Detect which cell encompasses the target text, then output its (x, y) center coordinate. 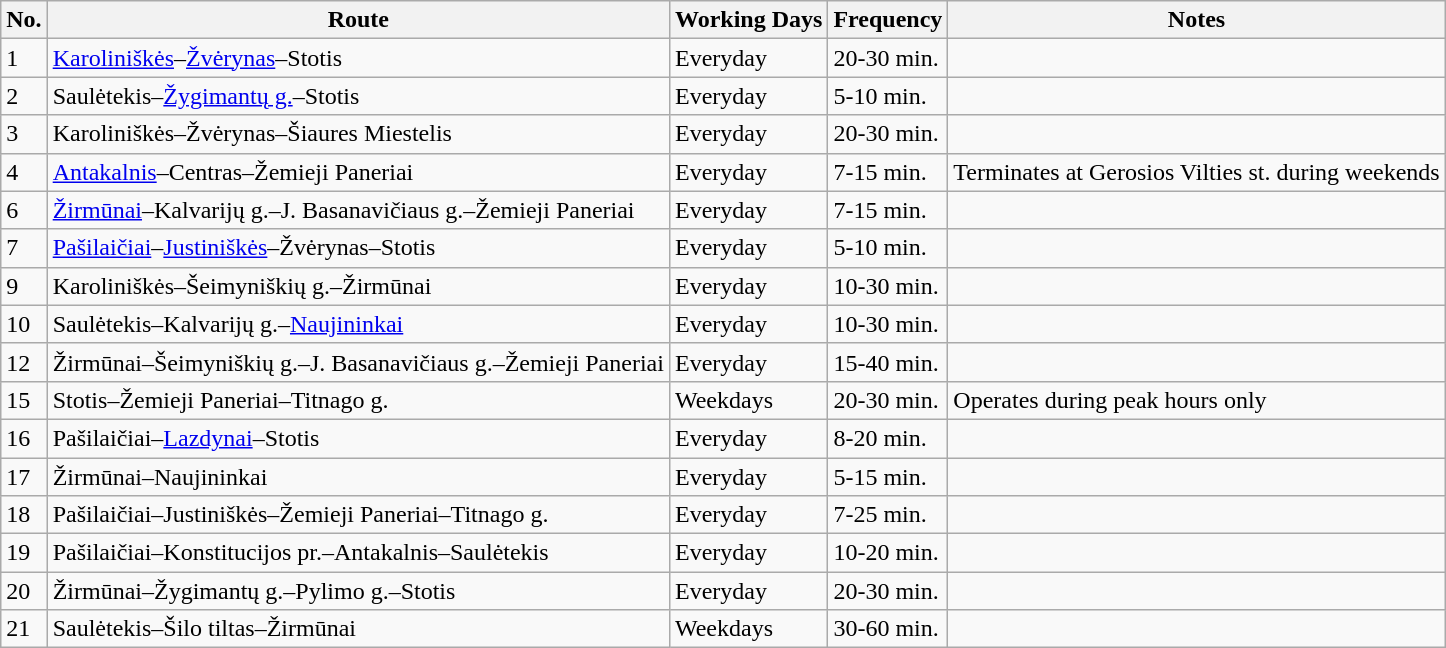
Stotis–Žemieji Paneriai–Titnago g. (358, 400)
Pašilaičiai–Lazdynai–Stotis (358, 438)
Pašilaičiai–Konstitucijos pr.–Antakalnis–Saulėtekis (358, 553)
10-20 min. (888, 553)
4 (24, 172)
Pašilaičiai–Justiniškės–Žemieji Paneriai–Titnago g. (358, 515)
Karoliniškės–Žvėrynas–Stotis (358, 58)
2 (24, 96)
12 (24, 362)
Žirmūnai–Žygimantų g.–Pylimo g.–Stotis (358, 591)
3 (24, 134)
No. (24, 20)
5-15 min. (888, 477)
15 (24, 400)
Frequency (888, 20)
20 (24, 591)
15-40 min. (888, 362)
16 (24, 438)
9 (24, 286)
1 (24, 58)
Antakalnis–Centras–Žemieji Paneriai (358, 172)
19 (24, 553)
10 (24, 324)
Karoliniškės–Šeimyniškių g.–Žirmūnai (358, 286)
Working Days (748, 20)
Žirmūnai–Kalvarijų g.–J. Basanavičiaus g.–Žemieji Paneriai (358, 210)
Notes (1196, 20)
Route (358, 20)
21 (24, 629)
Žirmūnai–Naujininkai (358, 477)
17 (24, 477)
Operates during peak hours only (1196, 400)
Saulėtekis–Kalvarijų g.–Naujininkai (358, 324)
Žirmūnai–Šeimyniškių g.–J. Basanavičiaus g.–Žemieji Paneriai (358, 362)
7-25 min. (888, 515)
30-60 min. (888, 629)
Pašilaičiai–Justiniškės–Žvėrynas–Stotis (358, 248)
7 (24, 248)
8-20 min. (888, 438)
Saulėtekis–Žygimantų g.–Stotis (358, 96)
6 (24, 210)
Saulėtekis–Šilo tiltas–Žirmūnai (358, 629)
Karoliniškės–Žvėrynas–Šiaures Miestelis (358, 134)
Terminates at Gerosios Vilties st. during weekends (1196, 172)
18 (24, 515)
